Pinpoint the cell where the given text exists, returning its (x, y) midpoint coordinate. 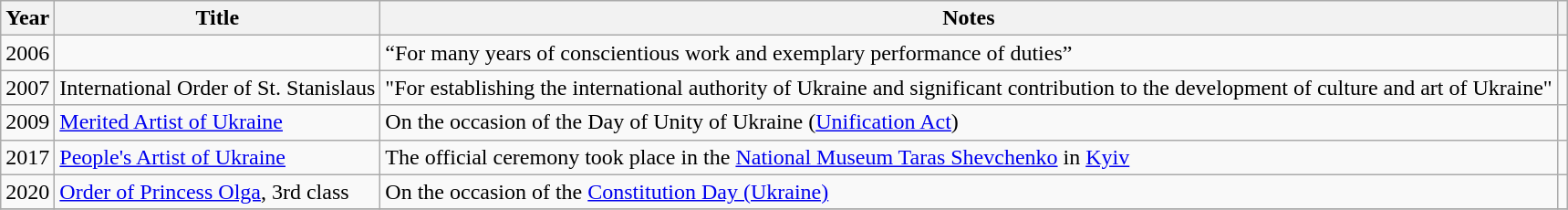
Order of Princess Olga, 3rd class (217, 192)
Notes (969, 18)
International Order of St. Stanislaus (217, 88)
2017 (27, 157)
The official ceremony took place in the National Museum Taras Shevchenko in Kyiv (969, 157)
People's Artist of Ukraine (217, 157)
2009 (27, 122)
2020 (27, 192)
2006 (27, 53)
Year (27, 18)
“For many years of conscientious work and exemplary performance of duties” (969, 53)
On the occasion of the Constitution Day (Ukraine) (969, 192)
"For establishing the international authority of Ukraine and significant contribution to the development of culture and art of Ukraine" (969, 88)
On the occasion of the Day of Unity of Ukraine (Unification Act) (969, 122)
2007 (27, 88)
Merited Artist of Ukraine (217, 122)
Title (217, 18)
